Return (x, y) of the center of cell containing provided text 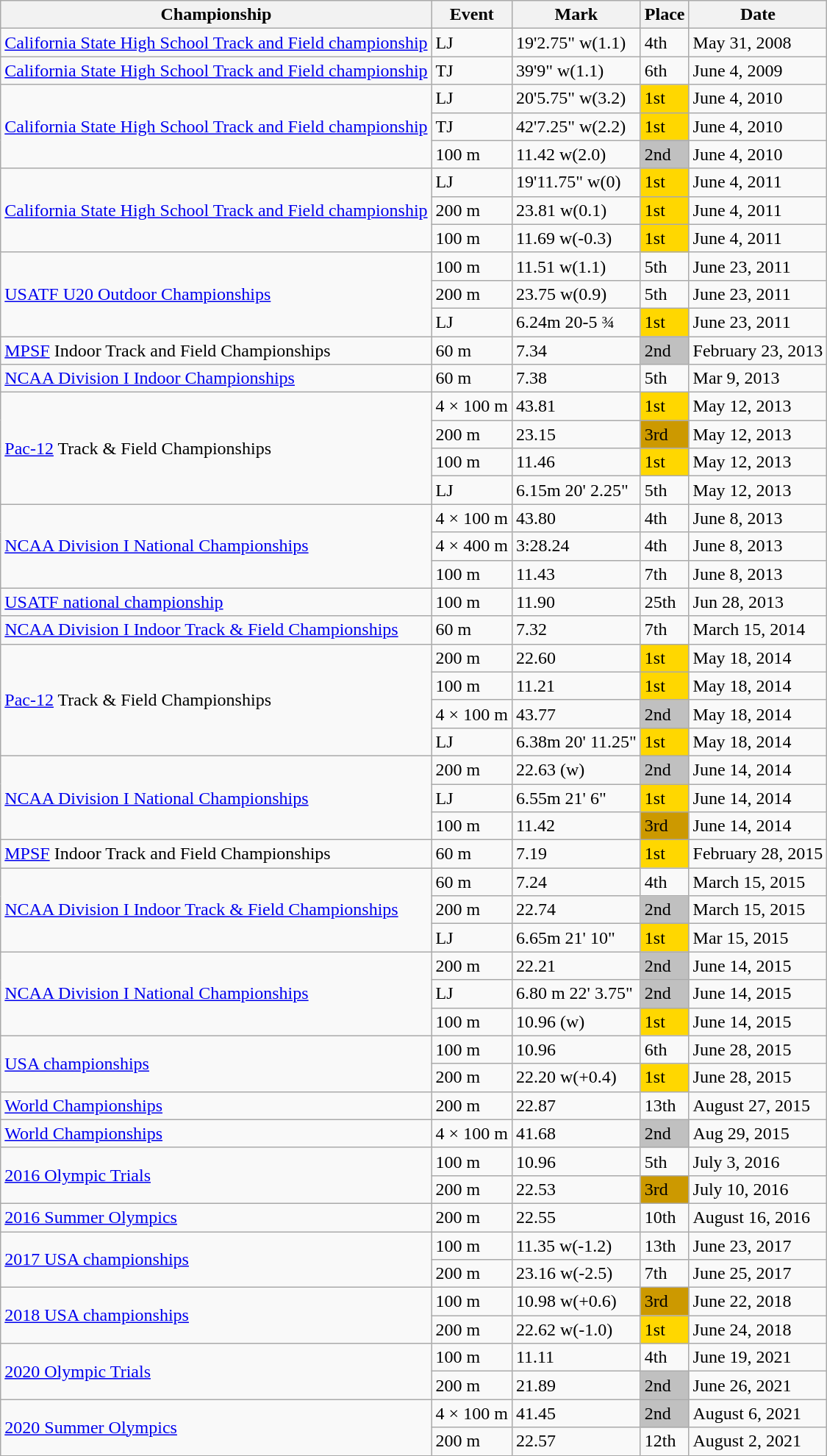
7.38 (576, 379)
21.89 (576, 1385)
11.42 w(2.0) (576, 154)
Mar 9, 2013 (758, 379)
June 4, 2009 (758, 71)
23.16 w(-2.5) (576, 1274)
39'9" w(1.1) (576, 71)
22.57 (576, 1441)
11.21 (576, 686)
Mark (576, 15)
42'7.25" w(2.2) (576, 126)
USATF U20 Outdoor Championships (216, 294)
22.20 w(+0.4) (576, 1077)
11.42 (576, 826)
22.62 w(-1.0) (576, 1330)
10th (665, 1217)
7.34 (576, 351)
19'2.75" w(1.1) (576, 43)
43.81 (576, 406)
23.15 (576, 434)
Championship (216, 15)
August 2, 2021 (758, 1441)
41.45 (576, 1413)
22.53 (576, 1189)
7.24 (576, 882)
41.68 (576, 1133)
2020 Olympic Trials (216, 1371)
Date (758, 15)
10.96 (w) (576, 1022)
6.80 m 22' 3.75" (576, 994)
Jun 28, 2013 (758, 602)
11.46 (576, 462)
6.38m 20' 11.25" (576, 742)
22.55 (576, 1217)
August 27, 2015 (758, 1105)
6.24m 20-5 ¾ (576, 322)
July 10, 2016 (758, 1189)
22.63 (w) (576, 770)
2016 Summer Olympics (216, 1217)
11.69 w(-0.3) (576, 238)
43.77 (576, 714)
June 26, 2021 (758, 1385)
February 23, 2013 (758, 351)
4 × 400 m (472, 546)
6.15m 20' 2.25" (576, 490)
11.43 (576, 574)
Event (472, 15)
6.65m 21' 10" (576, 938)
7.19 (576, 854)
Mar 15, 2015 (758, 938)
22.21 (576, 966)
USA championships (216, 1064)
2020 Summer Olympics (216, 1427)
NCAA Division I Indoor Championships (216, 379)
2017 USA championships (216, 1260)
USATF national championship (216, 602)
43.80 (576, 518)
February 28, 2015 (758, 854)
22.60 (576, 658)
Aug 29, 2015 (758, 1133)
June 19, 2021 (758, 1358)
22.74 (576, 910)
June 22, 2018 (758, 1302)
11.11 (576, 1358)
12th (665, 1441)
July 3, 2016 (758, 1161)
19'11.75" w(0) (576, 182)
11.90 (576, 602)
11.51 w(1.1) (576, 266)
2018 USA championships (216, 1316)
Place (665, 15)
7.32 (576, 630)
June 25, 2017 (758, 1274)
20'5.75" w(3.2) (576, 98)
25th (665, 602)
August 6, 2021 (758, 1413)
3:28.24 (576, 546)
June 24, 2018 (758, 1330)
10.98 w(+0.6) (576, 1302)
March 15, 2014 (758, 630)
22.87 (576, 1105)
2016 Olympic Trials (216, 1175)
May 31, 2008 (758, 43)
23.81 w(0.1) (576, 210)
6.55m 21' 6" (576, 797)
23.75 w(0.9) (576, 294)
August 16, 2016 (758, 1217)
June 23, 2017 (758, 1246)
11.35 w(-1.2) (576, 1246)
